Detect which cell encompasses the target text, then output its (x, y) center coordinate. 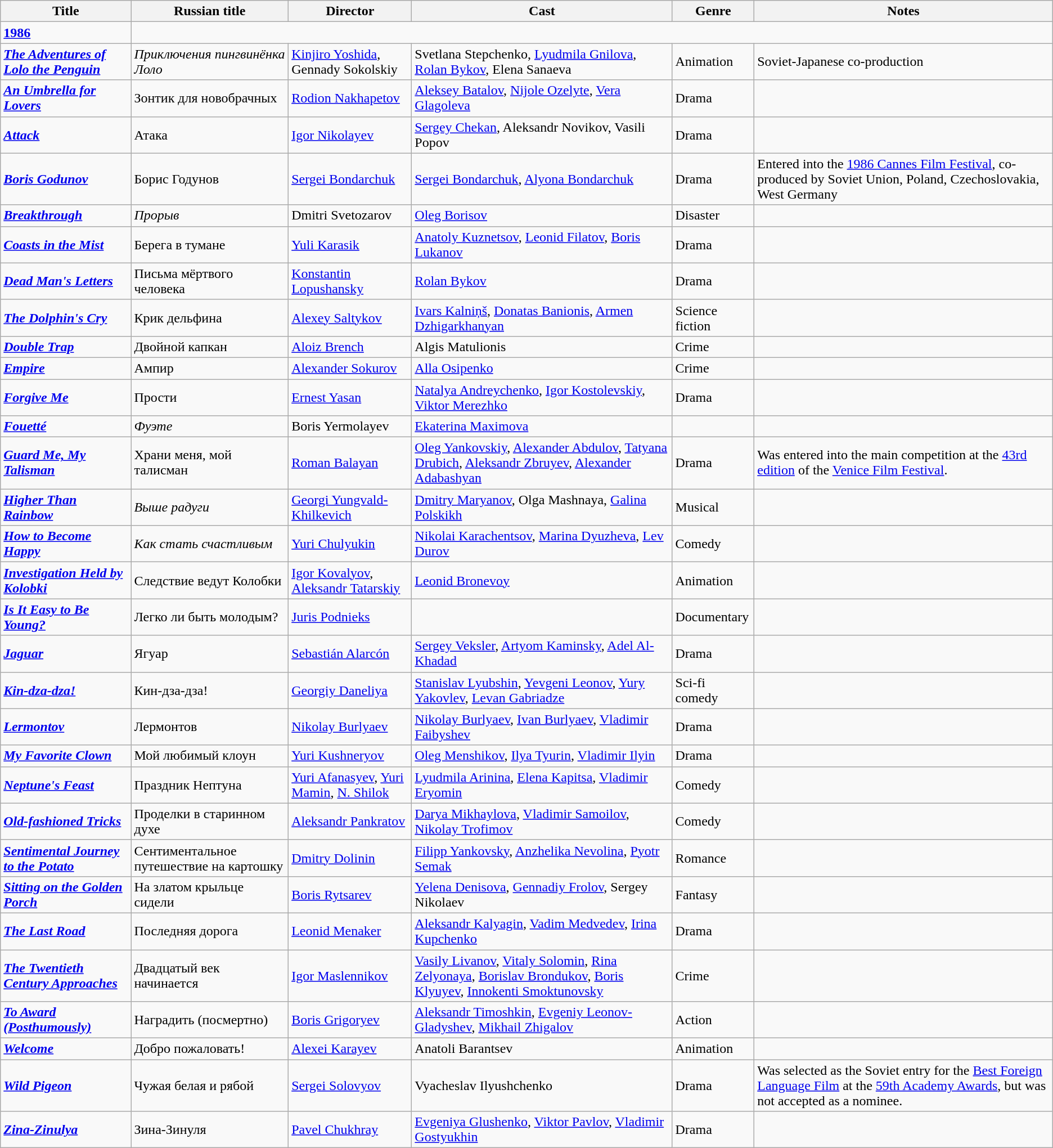
Guard Me, My Talisman (66, 463)
Was selected as the Soviet entry for the Best Foreign Language Film at the 59th Academy Awards, but was not accepted as a nominee. (903, 1086)
Science fiction (713, 317)
Konstantin Lopushansky (350, 281)
Крик дельфина (210, 317)
Boris Rytsarev (350, 895)
Фуэте (210, 427)
Наградить (посмертно) (210, 1020)
Yuri Chulyukin (350, 544)
Sitting on the Golden Porch (66, 895)
Nikolai Karachentsov, Marina Dyuzheva, Lev Durov (542, 544)
Alexei Karayev (350, 1049)
Boris Yermolayev (350, 427)
Rodion Nakhapetov (350, 98)
Stanislav Lyubshin, Yevgeni Leonov, Yury Yakovlev, Levan Gabriadze (542, 690)
Yuri Kushneryov (350, 756)
Kin-dza-dza! (66, 690)
Welcome (66, 1049)
Dmitri Svetozarov (350, 216)
Сентиментальное путешествие на картошку (210, 858)
Documentary (713, 617)
Nikolay Burlyaev (350, 727)
Лермонтов (210, 727)
На златом крыльце сидели (210, 895)
Lyudmila Arinina, Elena Kapitsa, Vladimir Eryomin (542, 784)
Georgiy Daneliya (350, 690)
Juris Podnieks (350, 617)
Alexander Sokurov (350, 368)
Wild Pigeon (66, 1086)
Forgive Me (66, 397)
Чужая белая и рябой (210, 1086)
Investigation Held by Kolobki (66, 581)
Dmitry Maryanov, Olga Mashnaya, Galina Polskikh (542, 508)
Alla Osipenko (542, 368)
Empire (66, 368)
Aloiz Brench (350, 347)
My Favorite Clown (66, 756)
Как стать счастливым (210, 544)
Легко ли быть молодым? (210, 617)
Boris Godunov (66, 179)
To Award (Posthumously) (66, 1020)
Cast (542, 11)
Sentimental Journey to the Potato (66, 858)
Filipp Yankovsky, Anzhelika Nevolina, Pyotr Semak (542, 858)
Svetlana Stepchenko, Lyudmila Gnilova, Rolan Bykov, Elena Sanaeva (542, 62)
Sergey Chekan, Aleksandr Novikov, Vasili Popov (542, 135)
Sci-fi comedy (713, 690)
Roman Balayan (350, 463)
Notes (903, 11)
Следствие ведут Колобки (210, 581)
Attack (66, 135)
Zina-Zinulya (66, 1130)
Georgi Yungvald-Khilkevich (350, 508)
Rolan Bykov (542, 281)
Fouetté (66, 427)
Anatoli Barantsev (542, 1049)
Boris Grigoryev (350, 1020)
Double Trap (66, 347)
Sergei Solovyov (350, 1086)
Jaguar (66, 654)
Russian title (210, 11)
Soviet-Japanese co-production (903, 62)
Is It Easy to Be Young? (66, 617)
Борис Годунов (210, 179)
Nikolay Burlyaev, Ivan Burlyaev, Vladimir Faibyshev (542, 727)
Vyacheslav Ilyushchenko (542, 1086)
Igor Nikolayev (350, 135)
The Twentieth Century Approaches (66, 976)
Sergei Bondarchuk (350, 179)
Sergei Bondarchuk, Alyona Bondarchuk (542, 179)
Ампир (210, 368)
Title (66, 11)
Genre (713, 11)
Двойной капкан (210, 347)
Прорыв (210, 216)
Sebastián Alarcón (350, 654)
Algis Matulionis (542, 347)
An Umbrella for Lovers (66, 98)
Lermontov (66, 727)
Храни меня, мой талисман (210, 463)
Higher Than Rainbow (66, 508)
Выше радуги (210, 508)
Письма мёртвого человека (210, 281)
Dead Man's Letters (66, 281)
Action (713, 1020)
Musical (713, 508)
Берега в тумане (210, 244)
Pavel Chukhray (350, 1130)
Dmitry Dolinin (350, 858)
Sergey Veksler, Artyom Kaminsky, Adel Al-Khadad (542, 654)
Vasily Livanov, Vitaly Solomin, Rina Zelyonaya, Borislav Brondukov, Boris Klyuyev, Innokenti Smoktunovsky (542, 976)
Neptune's Feast (66, 784)
Приключения пингвинёнка Лоло (210, 62)
The Last Road (66, 931)
Ekaterina Maximova (542, 427)
Kinjiro Yoshida, Gennady Sokolskiy (350, 62)
Romance (713, 858)
Зина-Зинуля (210, 1130)
Igor Maslennikov (350, 976)
Was entered into the main competition at the 43rd edition of the Venice Film Festival. (903, 463)
How to Become Happy (66, 544)
Anatoly Kuznetsov, Leonid Filatov, Boris Lukanov (542, 244)
Entered into the 1986 Cannes Film Festival, co-produced by Soviet Union, Poland, Czechoslovakia, West Germany (903, 179)
Yelena Denisova, Gennadiy Frolov, Sergey Nikolaev (542, 895)
Кин-дза-дза! (210, 690)
Зонтик для новобрачных (210, 98)
Мой любимый клоун (210, 756)
Fantasy (713, 895)
Атака (210, 135)
Old-fashioned Tricks (66, 822)
Aleksandr Pankratov (350, 822)
The Adventures of Lolo the Penguin (66, 62)
Oleg Yankovskiy, Alexander Abdulov, Tatyana Drubich, Aleksandr Zbruyev, Alexander Adabashyan (542, 463)
Прости (210, 397)
Ernest Yasan (350, 397)
Igor Kovalyov, Aleksandr Tatarskiy (350, 581)
Darya Mikhaylova, Vladimir Samoilov, Nikolay Trofimov (542, 822)
Disaster (713, 216)
Director (350, 11)
Aleksandr Timoshkin, Evgeniy Leonov-Gladyshev, Mikhail Zhigalov (542, 1020)
Yuli Karasik (350, 244)
The Dolphin's Cry (66, 317)
Natalya Andreychenko, Igor Kostolevskiy, Viktor Merezhko (542, 397)
Yuri Afanasyev, Yuri Mamin, N. Shilok (350, 784)
1986 (66, 33)
Oleg Borisov (542, 216)
Добро пожаловать! (210, 1049)
Leonid Bronevoy (542, 581)
Coasts in the Mist (66, 244)
Праздник Нептуна (210, 784)
Breakthrough (66, 216)
Evgeniya Glushenko, Viktor Pavlov, Vladimir Gostyukhin (542, 1130)
Leonid Menaker (350, 931)
Alexey Saltykov (350, 317)
Двадцатый век начинается (210, 976)
Aleksey Batalov, Nijole Ozelyte, Vera Glagoleva (542, 98)
Ягуар (210, 654)
Ivars Kalniņš, Donatas Banionis, Armen Dzhigarkhanyan (542, 317)
Oleg Menshikov, Ilya Tyurin, Vladimir Ilyin (542, 756)
Проделки в старинном духе (210, 822)
Последняя дорога (210, 931)
Aleksandr Kalyagin, Vadim Medvedev, Irina Kupchenko (542, 931)
